Extract the [X, Y] coordinate from the center of the cell holding the provided text.  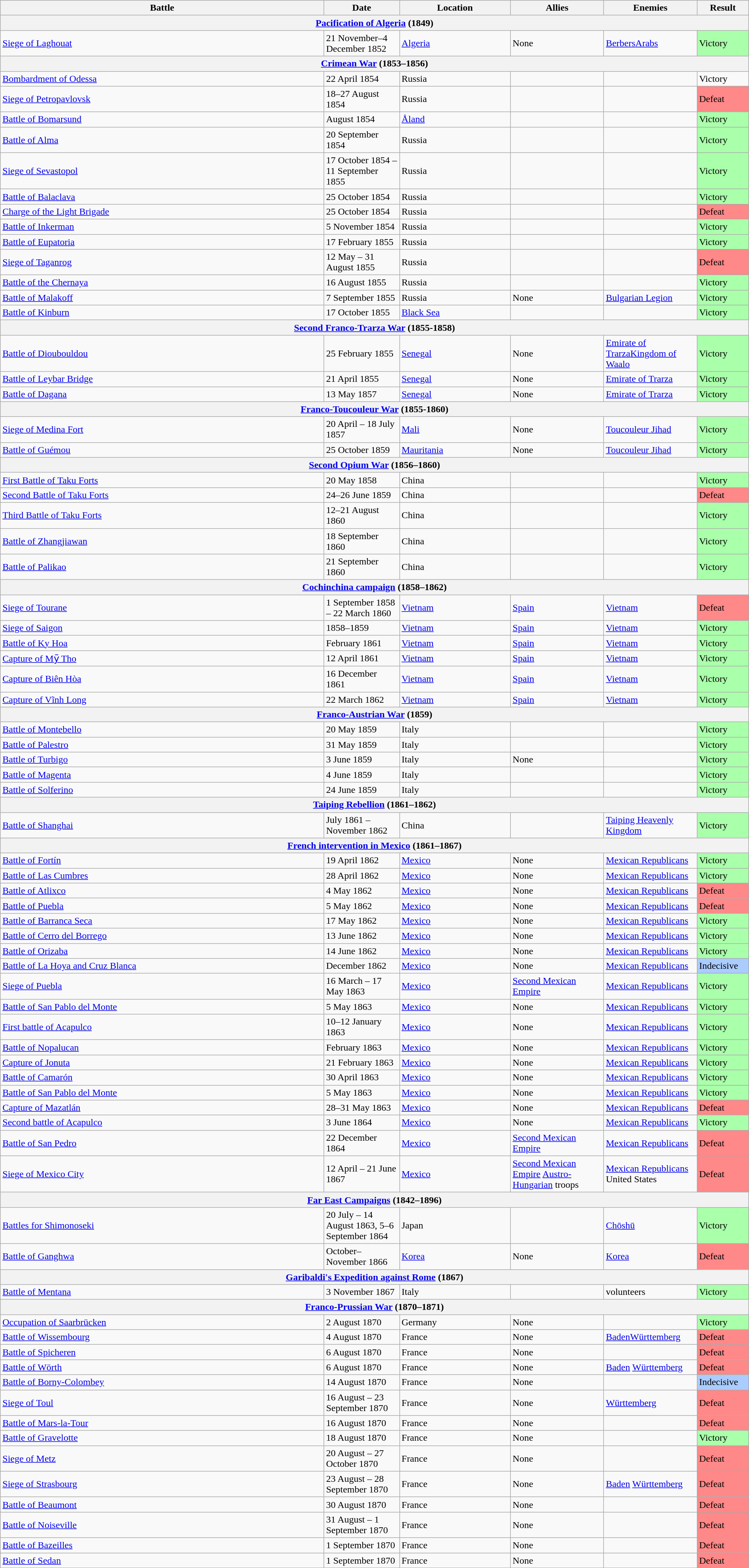
13 May 1857 [362, 394]
Occupation of Saarbrücken [162, 1322]
16 March – 17 May 1863 [362, 987]
Mali [455, 429]
Battle of the Chernaya [162, 283]
Siege of Saigon [162, 628]
Battle of Magenta [162, 775]
20 April – 18 July 1857 [362, 429]
23 August – 28 September 1870 [362, 1484]
Battle of Gravelotte [162, 1438]
3 November 1867 [362, 1292]
Battle of Cerro del Borrego [162, 936]
21 April 1855 [362, 379]
Mexican Republicans United States [650, 1174]
Crimean War (1853–1856) [374, 64]
Battle of Ganghwa [162, 1256]
Battle of Montebello [162, 730]
7 September 1855 [362, 298]
Battle of Turbigo [162, 760]
21 February 1863 [362, 1062]
Battles for Shimonoseki [162, 1225]
4 May 1862 [362, 891]
5 May 1862 [362, 906]
Second Opium War (1856–1860) [374, 465]
Enemies [650, 8]
4 August 1870 [362, 1337]
19 April 1862 [362, 860]
Siege of Strasbourg [162, 1484]
17 February 1855 [362, 242]
Battle of Mentana [162, 1292]
February 1863 [362, 1047]
Capture of Mỹ Tho [162, 659]
Battle of Fortín [162, 860]
16 December 1861 [362, 679]
Battle of Palikao [162, 567]
BadenWürttemberg [650, 1337]
Date [362, 8]
18 September 1860 [362, 541]
1 September 1858 – 22 March 1860 [362, 608]
20 July – 14 August 1863, 5–6 September 1864 [362, 1225]
Emirate of TrarzaKingdom of Waalo [650, 353]
21 November–4 December 1852 [362, 43]
Battle [162, 8]
Battle of Ky Hoa [162, 643]
First Battle of Taku Forts [162, 480]
Siege of Metz [162, 1459]
14 June 1862 [362, 951]
Algeria [455, 43]
12 April – 21 June 1867 [362, 1174]
Battle of Atlixco [162, 891]
Location [455, 8]
Battle of Bazeilles [162, 1545]
13 June 1862 [362, 936]
Allies [557, 8]
Germany [455, 1322]
Battle of Balaclava [162, 196]
Battle of Eupatoria [162, 242]
2 August 1870 [362, 1322]
Siege of Puebla [162, 987]
Battle of Palestro [162, 745]
25 October 1859 [362, 450]
31 May 1859 [362, 745]
Battle of Las Cumbres [162, 876]
Taiping Heavenly Kingdom [650, 825]
Charge of the Light Brigade [162, 211]
20 August – 27 October 1870 [362, 1459]
21 September 1860 [362, 567]
BerbersArabs [650, 43]
28 April 1862 [362, 876]
Siege of Toul [162, 1402]
17 October 1855 [362, 313]
18 August 1870 [362, 1438]
Siege of Mexico City [162, 1174]
Bulgarian Legion [650, 298]
Battle of Wörth [162, 1367]
Battle of Shanghai [162, 825]
First battle of Acapulco [162, 1027]
20 May 1858 [362, 480]
16 August 1855 [362, 283]
31 August – 1 September 1870 [362, 1525]
Battle of Guémou [162, 450]
20 May 1859 [362, 730]
Second Battle of Taku Forts [162, 495]
July 1861 – November 1862 [362, 825]
Pacification of Algeria (1849) [374, 23]
4 June 1859 [362, 775]
5 November 1854 [362, 226]
24 June 1859 [362, 790]
10–12 January 1863 [362, 1027]
22 December 1864 [362, 1143]
Battle of Leybar Bridge [162, 379]
February 1861 [362, 643]
Battle of Dagana [162, 394]
3 June 1864 [362, 1123]
Battle of Inkerman [162, 226]
Battle of Zhangjiawan [162, 541]
Württemberg [650, 1402]
Siege of Tourane [162, 608]
Result [723, 8]
Franco-Austrian War (1859) [374, 715]
Battle of Nopalucan [162, 1047]
22 April 1854 [362, 79]
17 October 1854 – 11 September 1855 [362, 171]
Battle of Sedan [162, 1560]
Battle of Wissembourg [162, 1337]
Battle of Camarón [162, 1077]
30 April 1863 [362, 1077]
Mauritania [455, 450]
Bombardment of Odessa [162, 79]
1858–1859 [362, 628]
20 September 1854 [362, 140]
3 June 1859 [362, 760]
Siege of Taganrog [162, 262]
Siege of Medina Fort [162, 429]
Capture of Mazatlán [162, 1108]
Capture of Vĩnh Long [162, 699]
Taiping Rebellion (1861–1862) [374, 805]
Battle of Noiseville [162, 1525]
December 1862 [362, 966]
Battle of San Pedro [162, 1143]
October–November 1866 [362, 1256]
Battle of Spicheren [162, 1352]
Siege of Laghouat [162, 43]
Battle of Borny-Colombey [162, 1382]
Battle of Alma [162, 140]
Battle of Solferino [162, 790]
French intervention in Mexico (1861–1867) [374, 845]
18–27 August 1854 [362, 99]
Garibaldi's Expedition against Rome (1867) [374, 1277]
Franco-Toucouleur War (1855-1860) [374, 409]
12 May – 31 August 1855 [362, 262]
12–21 August 1860 [362, 515]
Battle of Bomarsund [162, 119]
Battle of Puebla [162, 906]
Capture of Jonuta [162, 1062]
Siege of Petropavlovsk [162, 99]
22 March 1862 [362, 699]
Chōshū [650, 1225]
Battle of Mars-la-Tour [162, 1423]
Black Sea [455, 313]
Battle of Beaumont [162, 1504]
28–31 May 1863 [362, 1108]
Cochinchina campaign (1858–1862) [374, 587]
Japan [455, 1225]
Battle of Malakoff [162, 298]
Siege of Sevastopol [162, 171]
Franco-Prussian War (1870–1871) [374, 1307]
Second Mexican Empire Austro-Hungarian troops [557, 1174]
Far East Campaigns (1842–1896) [374, 1200]
24–26 June 1859 [362, 495]
Capture of Biên Hòa [162, 679]
Third Battle of Taku Forts [162, 515]
volunteers [650, 1292]
16 August 1870 [362, 1423]
Battle of Kinburn [162, 313]
30 August 1870 [362, 1504]
Second battle of Acapulco [162, 1123]
Battle of La Hoya and Cruz Blanca [162, 966]
Battle of Dioubouldou [162, 353]
25 February 1855 [362, 353]
Second Franco-Trarza War (1855-1858) [374, 328]
12 April 1861 [362, 659]
Åland [455, 119]
August 1854 [362, 119]
17 May 1862 [362, 921]
16 August – 23 September 1870 [362, 1402]
Battle of Barranca Seca [162, 921]
Battle of Orizaba [162, 951]
14 August 1870 [362, 1382]
